Extract the [x, y] coordinate from the center of the cell holding the provided text.  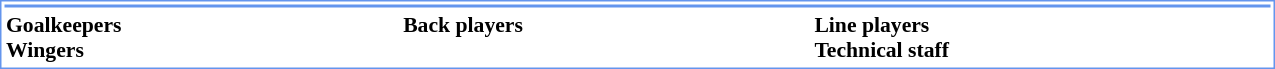
Line playersTechnical staff [1042, 37]
GoalkeepersWingers [201, 37]
Back players [606, 37]
